Provide the [X, Y] coordinate of the cell's center where the given text is located.  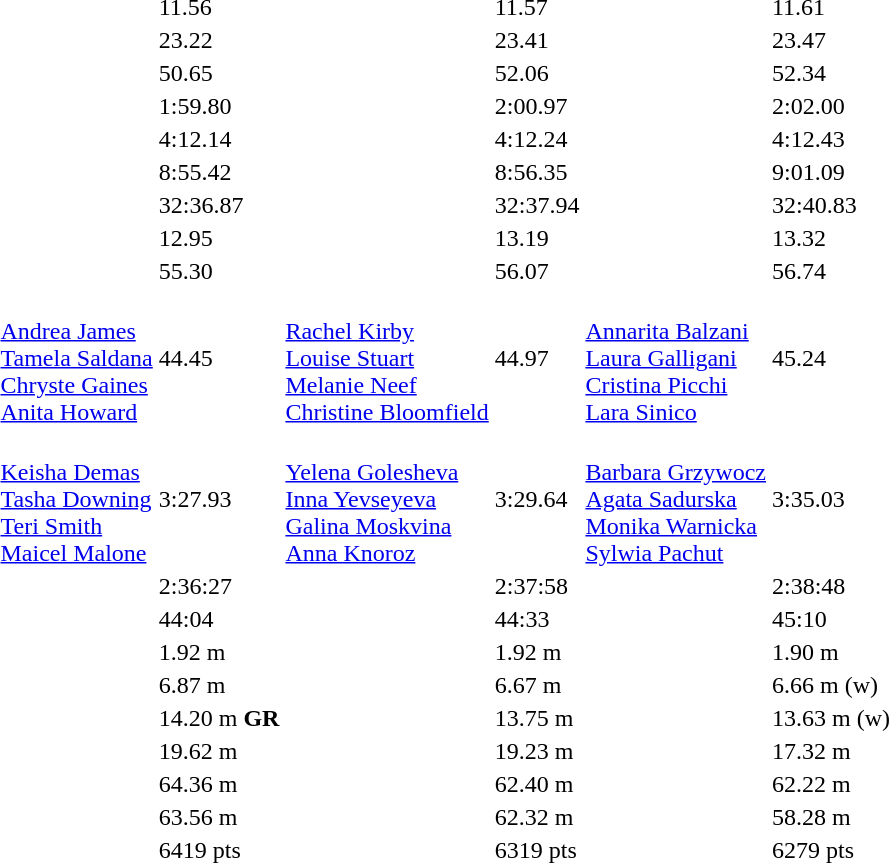
6.67 m [537, 685]
63.56 m [219, 817]
62.32 m [537, 817]
2:00.97 [537, 106]
Yelena GoleshevaInna YevseyevaGalina MoskvinaAnna Knoroz [387, 499]
Rachel KirbyLouise StuartMelanie NeefChristine Bloomfield [387, 358]
8:56.35 [537, 172]
50.65 [219, 73]
3:29.64 [537, 499]
Barbara GrzywoczAgata SadurskaMonika WarnickaSylwia Pachut [676, 499]
13.75 m [537, 718]
62.40 m [537, 784]
12.95 [219, 238]
14.20 m GR [219, 718]
1:59.80 [219, 106]
64.36 m [219, 784]
2:36:27 [219, 586]
19.23 m [537, 751]
44:04 [219, 619]
13.19 [537, 238]
3:27.93 [219, 499]
8:55.42 [219, 172]
55.30 [219, 271]
32:37.94 [537, 205]
4:12.14 [219, 139]
Annarita BalzaniLaura GalliganiCristina PicchiLara Sinico [676, 358]
32:36.87 [219, 205]
44.97 [537, 358]
2:37:58 [537, 586]
6.87 m [219, 685]
44:33 [537, 619]
4:12.24 [537, 139]
23.41 [537, 40]
56.07 [537, 271]
44.45 [219, 358]
23.22 [219, 40]
19.62 m [219, 751]
52.06 [537, 73]
